Pinpoint the cell where the given text exists, returning its [X, Y] midpoint coordinate. 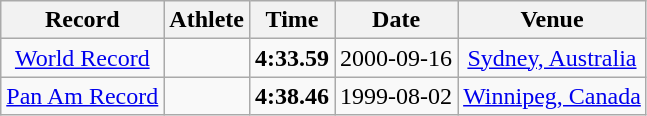
4:38.46 [292, 96]
1999-08-02 [396, 96]
2000-09-16 [396, 58]
4:33.59 [292, 58]
Time [292, 20]
Sydney, Australia [552, 58]
Athlete [207, 20]
Venue [552, 20]
Winnipeg, Canada [552, 96]
World Record [82, 58]
Date [396, 20]
Record [82, 20]
Pan Am Record [82, 96]
